Determine the (x, y) coordinate at the center of the cell enclosing the given text.  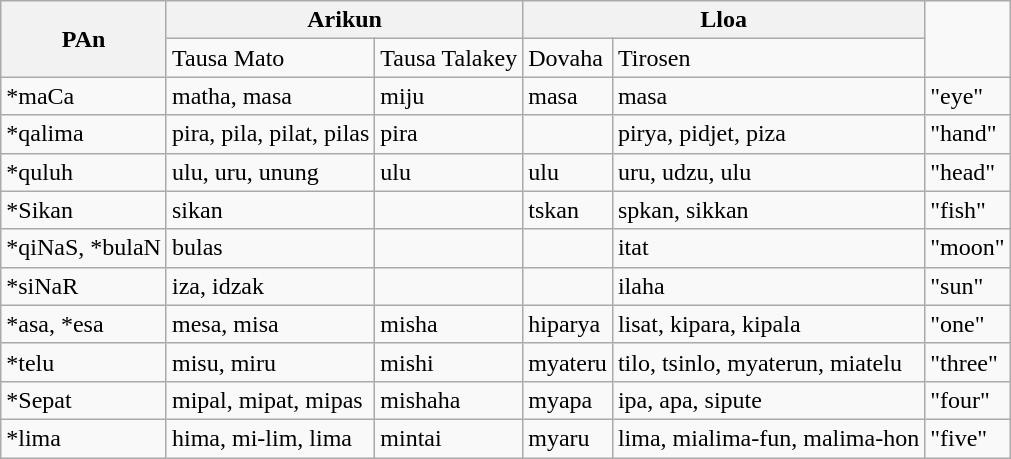
mesa, misa (270, 324)
uru, udzu, ulu (768, 172)
miju (449, 96)
mipal, mipat, mipas (270, 400)
Tirosen (768, 58)
*siNaR (84, 286)
"one" (968, 324)
sikan (270, 210)
Tausa Talakey (449, 58)
*Sepat (84, 400)
hiparya (568, 324)
mishi (449, 362)
itat (768, 248)
"eye" (968, 96)
ilaha (768, 286)
*quluh (84, 172)
*Sikan (84, 210)
tskan (568, 210)
*maCa (84, 96)
misu, miru (270, 362)
pira, pila, pilat, pilas (270, 134)
pira (449, 134)
*telu (84, 362)
lisat, kipara, kipala (768, 324)
ulu, uru, unung (270, 172)
"sun" (968, 286)
"moon" (968, 248)
misha (449, 324)
*asa, *esa (84, 324)
"head" (968, 172)
*lima (84, 438)
Lloa (724, 20)
tilo, tsinlo, myaterun, miatelu (768, 362)
myateru (568, 362)
Tausa Mato (270, 58)
lima, mialima-fun, malima-hon (768, 438)
"fish" (968, 210)
*qiNaS, *bulaN (84, 248)
mintai (449, 438)
bulas (270, 248)
"hand" (968, 134)
matha, masa (270, 96)
Dovaha (568, 58)
"four" (968, 400)
mishaha (449, 400)
"five" (968, 438)
"three" (968, 362)
pirya, pidjet, piza (768, 134)
hima, mi-lim, lima (270, 438)
myapa (568, 400)
myaru (568, 438)
iza, idzak (270, 286)
spkan, sikkan (768, 210)
PAn (84, 39)
ipa, apa, sipute (768, 400)
Arikun (344, 20)
*qalima (84, 134)
